Return the [x, y] coordinate for the center point of the cell that contains the specified text.  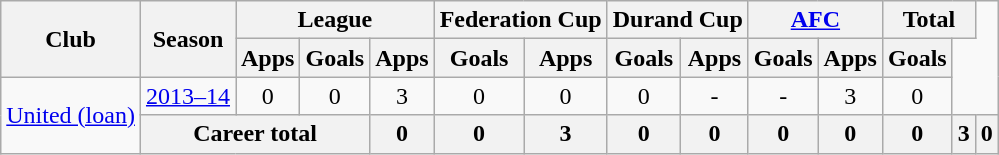
Durand Cup [678, 20]
Federation Cup [520, 20]
AFC [815, 20]
Career total [254, 134]
2013–14 [188, 96]
Season [188, 39]
Club [71, 39]
League [336, 20]
Total [928, 20]
United (loan) [71, 115]
